Provide the [x, y] coordinate of the cell's center where the given text is located.  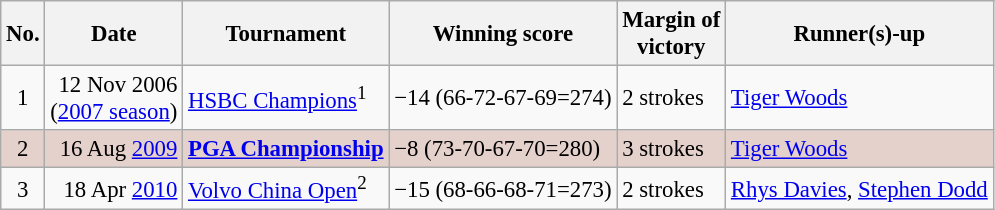
Volvo China Open2 [286, 189]
Date [114, 34]
No. [23, 34]
Margin ofvictory [672, 34]
Rhys Davies, Stephen Dodd [860, 189]
HSBC Champions1 [286, 98]
3 [23, 189]
Winning score [503, 34]
16 Aug 2009 [114, 149]
12 Nov 2006(2007 season) [114, 98]
PGA Championship [286, 149]
3 strokes [672, 149]
Runner(s)-up [860, 34]
−15 (68-66-68-71=273) [503, 189]
1 [23, 98]
−14 (66-72-67-69=274) [503, 98]
Tournament [286, 34]
−8 (73-70-67-70=280) [503, 149]
18 Apr 2010 [114, 189]
2 [23, 149]
